Locate the cell with the specified text and output its [X, Y] center coordinate. 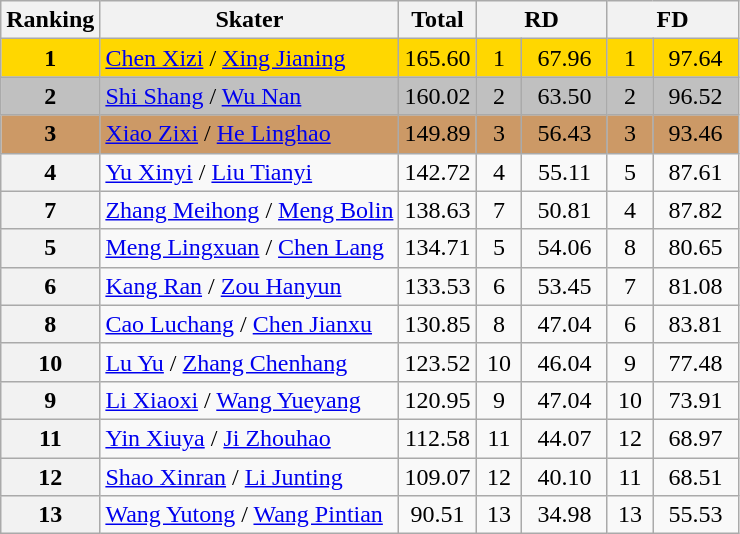
Cao Luchang / Chen Jianxu [250, 324]
Lu Yu / Zhang Chenhang [250, 362]
Yin Xiuya / Ji Zhouhao [250, 438]
RD [542, 20]
FD [672, 20]
46.04 [564, 362]
77.48 [696, 362]
130.85 [438, 324]
133.53 [438, 286]
81.08 [696, 286]
Wang Yutong / Wang Pintian [250, 515]
55.53 [696, 515]
Total [438, 20]
134.71 [438, 248]
165.60 [438, 58]
Ranking [50, 20]
109.07 [438, 477]
44.07 [564, 438]
56.43 [564, 134]
Kang Ran / Zou Hanyun [250, 286]
63.50 [564, 96]
112.58 [438, 438]
40.10 [564, 477]
Shao Xinran / Li Junting [250, 477]
Xiao Zixi / He Linghao [250, 134]
149.89 [438, 134]
55.11 [564, 172]
Zhang Meihong / Meng Bolin [250, 210]
80.65 [696, 248]
120.95 [438, 400]
34.98 [564, 515]
142.72 [438, 172]
87.82 [696, 210]
50.81 [564, 210]
160.02 [438, 96]
Chen Xizi / Xing Jianing [250, 58]
Yu Xinyi / Liu Tianyi [250, 172]
73.91 [696, 400]
87.61 [696, 172]
Skater [250, 20]
Meng Lingxuan / Chen Lang [250, 248]
67.96 [564, 58]
93.46 [696, 134]
68.51 [696, 477]
97.64 [696, 58]
123.52 [438, 362]
83.81 [696, 324]
68.97 [696, 438]
90.51 [438, 515]
53.45 [564, 286]
138.63 [438, 210]
96.52 [696, 96]
Li Xiaoxi / Wang Yueyang [250, 400]
Shi Shang / Wu Nan [250, 96]
54.06 [564, 248]
